Output the [x, y] coordinate of the center of the cell containing the given text.  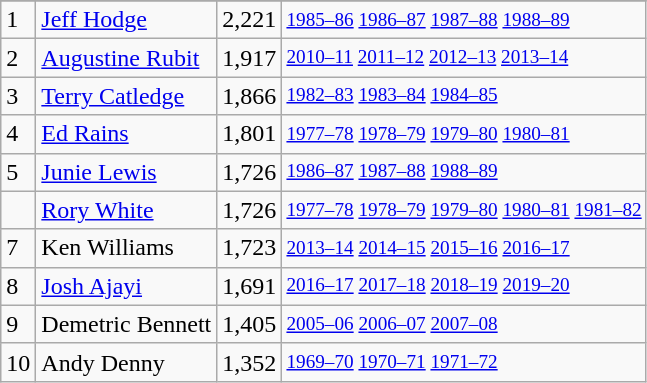
2 [18, 58]
1,866 [250, 96]
7 [18, 248]
Ed Rains [126, 134]
2010–11 2011–12 2012–13 2013–14 [464, 58]
1969–70 1970–71 1971–72 [464, 362]
3 [18, 96]
9 [18, 324]
Jeff Hodge [126, 20]
Junie Lewis [126, 172]
2016–17 2017–18 2018–19 2019–20 [464, 286]
1977–78 1978–79 1979–80 1980–81 [464, 134]
2,221 [250, 20]
1,801 [250, 134]
1,352 [250, 362]
1977–78 1978–79 1979–80 1980–81 1981–82 [464, 210]
Ken Williams [126, 248]
1,723 [250, 248]
8 [18, 286]
1,691 [250, 286]
1,405 [250, 324]
Andy Denny [126, 362]
Rory White [126, 210]
Terry Catledge [126, 96]
1982–83 1983–84 1984–85 [464, 96]
1,917 [250, 58]
10 [18, 362]
1986–87 1987–88 1988–89 [464, 172]
2013–14 2014–15 2015–16 2016–17 [464, 248]
Demetric Bennett [126, 324]
1 [18, 20]
Augustine Rubit [126, 58]
1985–86 1986–87 1987–88 1988–89 [464, 20]
5 [18, 172]
4 [18, 134]
Josh Ajayi [126, 286]
2005–06 2006–07 2007–08 [464, 324]
